From the cell containing the given text, extract its center point as (x, y) coordinate. 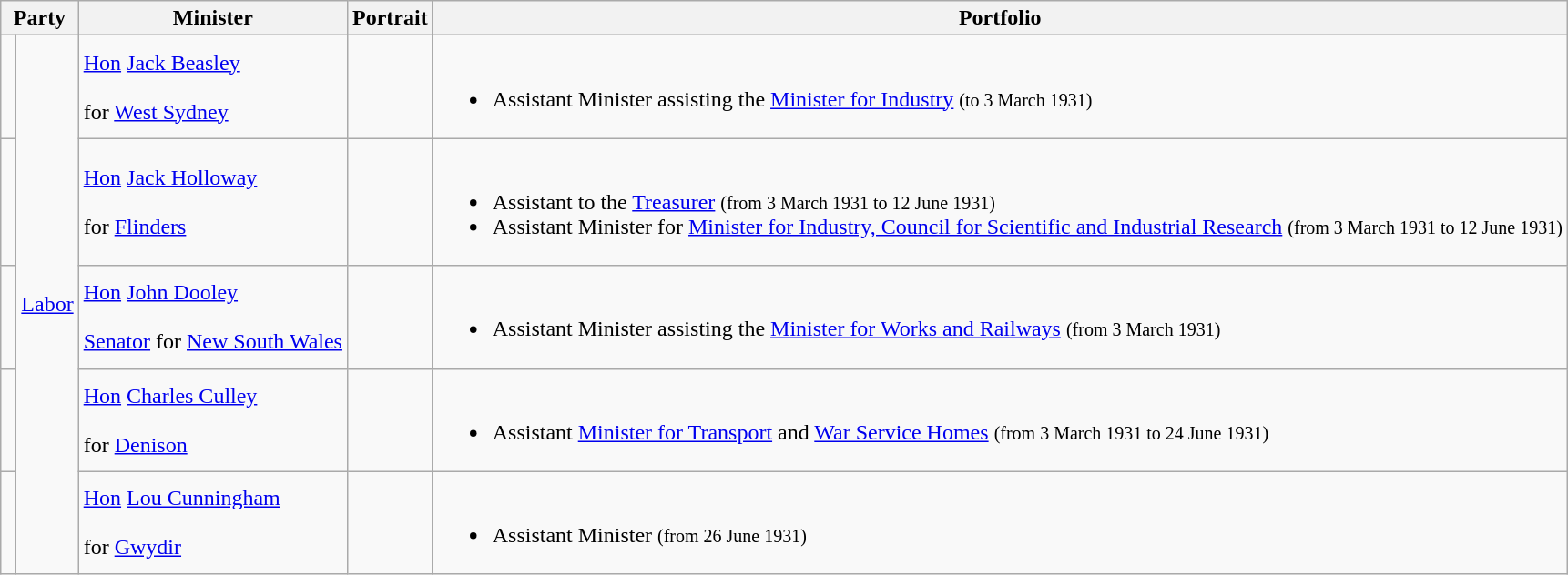
Labor (47, 305)
Assistant Minister (from 26 June 1931) (1000, 522)
Hon John Dooley Senator for New South Wales (213, 317)
Assistant Minister assisting the Minister for Works and Railways (from 3 March 1931) (1000, 317)
Assistant Minister assisting the Minister for Industry (to 3 March 1931) (1000, 87)
Hon Lou Cunningham for Gwydir (213, 522)
Hon Charles Culley for Denison (213, 420)
Hon Jack Holloway for Flinders (213, 202)
Portrait (390, 18)
Portfolio (1000, 18)
Minister (213, 18)
Hon Jack Beasley for West Sydney (213, 87)
Party (40, 18)
Assistant Minister for Transport and War Service Homes (from 3 March 1931 to 24 June 1931) (1000, 420)
